Return (x, y) of the center of cell containing provided text 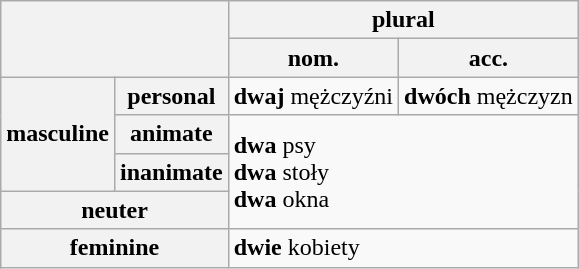
dwaj mężczyźni (313, 96)
neuter (114, 210)
masculine (58, 134)
dwa psydwa stołydwa okna (403, 172)
acc. (489, 58)
inanimate (171, 172)
plural (403, 20)
personal (171, 96)
dwóch mężczyzn (489, 96)
dwie kobiety (403, 248)
feminine (114, 248)
animate (171, 134)
nom. (313, 58)
